Provide the [x, y] coordinate of the cell's center where the given text is located.  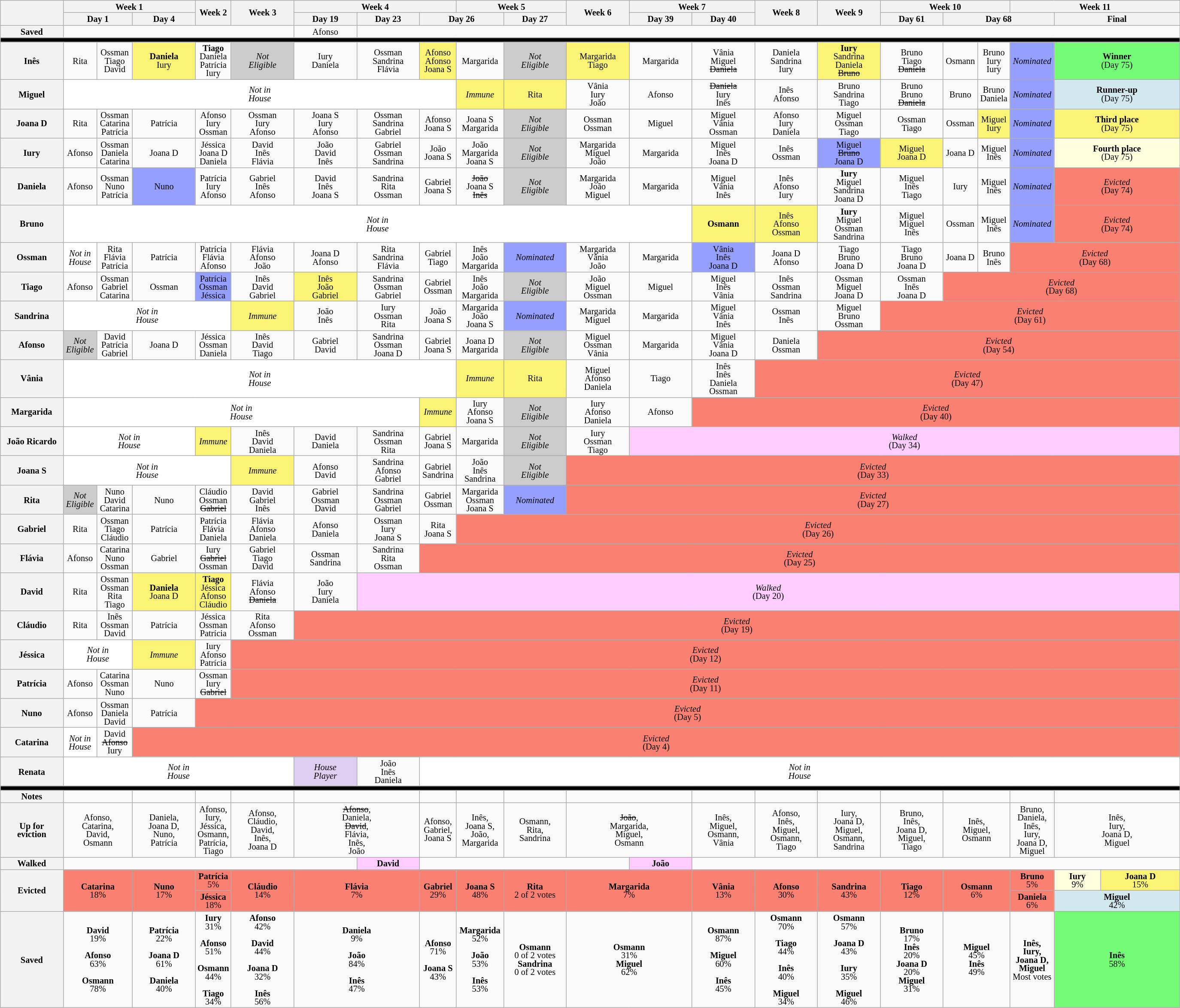
OssmanDanielaCatarina [115, 152]
InêsAfonso [786, 94]
JoãoInês [325, 316]
Evicted(Day 12) [705, 654]
InêsAfonsoIury [786, 186]
InêsOssman [786, 152]
Nuno17% [164, 890]
PatríciaOssmanJéssica [213, 286]
AfonsoIuryDaniela [786, 123]
Joana S [32, 471]
DavidDaniela [325, 441]
MiguelVâniaOssman [723, 123]
SandrinaAfonsoGabriel [388, 471]
DanielaIuryInês [723, 94]
HousePlayer [325, 771]
PatríciaFláviaDaniela [213, 529]
Osmann70%Tiago44%Inês40%Miguel34% [786, 959]
Inês58% [1117, 959]
Inês,Iury,Joana D,Miguel [1117, 830]
JoãoInêsDaniela [388, 771]
Osmann31%Miguel62% [629, 959]
AfonsoJoana S [438, 123]
Inês,Joana S,João,Margarida [480, 830]
Cláudio14% [262, 890]
Day 61 [912, 19]
DanielaSandrinaIury [786, 61]
JoãoJoana SInês [480, 186]
Catarina18% [98, 890]
Evicted(Day 54) [998, 345]
CatarinaNunoOssman [115, 558]
MiguelMiguelInês [912, 224]
IuryAfonsoPatrícia [213, 654]
MiguelBrunoJoana D [849, 152]
Walked(Day 34) [905, 441]
MiguelInêsTiago [912, 186]
Daniela [32, 186]
MiguelJoana D [912, 152]
RitaJoana S [438, 529]
Day 26 [461, 19]
TiagoDanielaPatríciaIury [213, 61]
DavidInêsFlávia [262, 152]
Daniela,Joana D,Nuno,Patrícia [164, 830]
Cláudio [32, 625]
Jéssica [32, 654]
Fourth place(Day 75) [1117, 152]
Inês,Miguel,Osmann [977, 830]
Bruno,Inês,Joana D,Miguel,Tiago [912, 830]
Walked [32, 863]
Day 1 [98, 19]
Notes [32, 796]
InêsDavidDaniela [262, 441]
Up foreviction [32, 830]
João,Margarida,Miguel,Osmann [629, 830]
Inês,Miguel,Osmann,Vânia [723, 830]
Evicted(Day 26) [818, 529]
OssmanTiagoDavid [115, 61]
Winner(Day 75) [1117, 61]
IuryAfonsoJoana S [480, 412]
Day 27 [535, 19]
Bruno,Daniela,Inês,Iury,Joana D,Miguel [1032, 830]
Vânia13% [723, 890]
AfonsoAfonsoJoana S [438, 61]
Afonso,Gabriel,Joana S [438, 830]
MargaridaVâniaJoão [598, 257]
OssmanCatarinaPatrícia [115, 123]
VâniaIuryJoão [598, 94]
Sandrina [32, 316]
Afonso,Inês,Miguel,Osmann,Tiago [786, 830]
Evicted(Day 5) [688, 713]
Patrícia22%Joana D61%Daniela40% [164, 959]
Final [1117, 19]
Evicted(Day 27) [873, 500]
Evicted(Day 47) [967, 379]
PatríciaIuryAfonso [213, 186]
IuryOssmanTiago [598, 441]
BrunoSandrinaTiago [849, 94]
MiguelOssmanVânia [598, 345]
Evicted(Day 11) [705, 683]
Evicted(Day 19) [737, 625]
Joana DMargarida [480, 345]
JoãoDavidInês [325, 152]
Iury31%Afonso51%Osmann44%Tiago34% [213, 959]
IurySandrinaDanielaBruno [849, 61]
OssmanNunoPatrícia [115, 186]
DanielaOssman [786, 345]
Joana D15% [1140, 880]
Week 6 [598, 12]
BrunoIuryIury [994, 61]
PatríciaFláviaAfonso [213, 257]
Bruno5% [1032, 880]
MargaridaTiago [598, 61]
GabrielOssmanSandrina [388, 152]
OssmanSandrina [325, 558]
IuryOssmanRita [388, 316]
MargaridaOssmanJoana S [480, 500]
Joana S48% [480, 890]
Osmann87%Miguel60%Inês45% [723, 959]
GabrielTiagoDavid [262, 558]
JoãoMargaridaJoana S [480, 152]
VâniaMiguelDaniela [723, 61]
MargaridaJoãoMiguel [598, 186]
Day 68 [998, 19]
Week 2 [213, 12]
InêsDavidGabriel [262, 286]
IuryGabrielOssman [213, 558]
DanielaIury [164, 61]
Week 9 [849, 12]
Inês [32, 61]
Margarida7% [629, 890]
MiguelOssmanTiago [849, 123]
GabrielDavid [325, 345]
IuryDaniela [325, 61]
Miguel42% [1117, 901]
IuryAfonsoDaniela [598, 412]
Afonso,Catarina,David,Osmann [98, 830]
Day 40 [723, 19]
Week 5 [511, 6]
Afonso42%David 44%Joana D32%Inês56% [262, 959]
OssmanIuryJoana S [388, 529]
InêsInêsDanielaOssman [723, 379]
Inês,Iury,Joana D,MiguelMost votes [1032, 959]
Osmann,Rita,Sandrina [535, 830]
Margarida52%João53%Inês53% [480, 959]
BrunoDaniela [994, 94]
Evicted(Day 33) [873, 471]
Daniela6% [1032, 901]
BrunoBrunoDaniela [912, 94]
Flávia7% [357, 890]
Day 39 [661, 19]
Afonso,Iury,Jéssica,Osmann,Patrícia,Tiago [213, 830]
Jéssica18% [213, 901]
RitaFláviaPatrícia [115, 257]
Joana SIuryAfonso [325, 123]
OssmanIuryAfonso [262, 123]
AfonsoDaniela [325, 529]
GabrielSandrina [438, 471]
Afonso30% [786, 890]
DanielaJoana D [164, 592]
OssmanTiagoCláudio [115, 529]
Bruno17%Inês20%Joana D20%Miguel31% [912, 959]
RitaSandrinaFlávia [388, 257]
Third place(Day 75) [1117, 123]
OssmanGabrielCatarina [115, 286]
Day 19 [325, 19]
Afonso,Cláudio,David,Inês,Joana D [262, 830]
OssmanTiago [912, 123]
FláviaAfonsoJoão [262, 257]
Evicted(Day 4) [656, 742]
NunoDavidCatarina [115, 500]
Day 23 [388, 19]
Evicted(Day 40) [936, 412]
DavidAfonsoIury [115, 742]
MargaridaMiguelJoão [598, 152]
Catarina [32, 742]
Osmann57%Joana D43%Iury35%Miguel46% [849, 959]
MiguelIury [994, 123]
Week 8 [786, 12]
MiguelInêsJoana D [723, 152]
IuryMiguelSandrinaJoana D [849, 186]
OssmanSandrinaGabriel [388, 123]
Afonso71%Joana S43% [438, 959]
InêsOssmanSandrina [786, 286]
MiguelVâniaJoana D [723, 345]
VâniaInêsJoana D [723, 257]
RitaAfonsoOssman [262, 625]
Osmann0 of 2 votesSandrina0 of 2 votes [535, 959]
JéssicaOssmanDaniela [213, 345]
JoãoMiguelOssman [598, 286]
OssmanIuryGabriel [213, 683]
Afonso,Daniela,David,Flávia,Inês,João [357, 830]
OssmanOssmanRitaTiago [115, 592]
OssmanMiguelJoana D [849, 286]
David19%Afonso63%Osmann78% [98, 959]
Vânia [32, 379]
Evicted [32, 890]
João [661, 863]
InêsDavidTiago [262, 345]
Joana SMargarida [480, 123]
InêsOssmanDavid [115, 625]
DavidPatríciaGabriel [115, 345]
InêsJoãoGabriel [325, 286]
Patrícia5% [213, 880]
OssmanDanielaDavid [115, 713]
Iury9% [1077, 880]
Day 4 [164, 19]
AfonsoIuryOssman [213, 123]
Osmann6% [977, 890]
JéssicaOssmanPatrícia [213, 625]
CatarinaOssmanNuno [115, 683]
IuryMiguelOssmanSandrina [849, 224]
MiguelAfonsoDaniela [598, 379]
MargaridaJoãoJoana S [480, 316]
João Ricardo [32, 441]
Daniela9%João84%Inês47% [357, 959]
Runner-up(Day 75) [1117, 94]
BrunoInês [994, 257]
OssmanInêsJoana D [912, 286]
DavidInêsJoana S [325, 186]
MiguelInêsVânia [723, 286]
JoãoInêsSandrina [480, 471]
Tiago12% [912, 890]
Renata [32, 771]
OssmanSandrinaFlávia [388, 61]
JoãoIuryDaniela [325, 592]
GabrielTiago [438, 257]
Flávia [32, 558]
InêsAfonsoOssman [786, 224]
AfonsoDavid [325, 471]
SandrinaOssmanRita [388, 441]
CláudioOssmanGabriel [213, 500]
BrunoTiagoDaniela [912, 61]
MiguelBrunoOssman [849, 316]
OssmanOssman [598, 123]
Sandrina43% [849, 890]
Week 1 [129, 6]
Rita2 of 2 votes [535, 890]
TiagoJéssicaAfonsoCláudio [213, 592]
Week 7 [692, 6]
Miguel45%Inês49% [977, 959]
Evicted(Day 25) [799, 558]
GabrielInêsAfonso [262, 186]
JéssicaJoana DDaniela [213, 152]
Week 4 [375, 6]
OssmanInês [786, 316]
Week 3 [262, 12]
Walked(Day 20) [768, 592]
Evicted(Day 61) [1030, 316]
Gabriel29% [438, 890]
DavidGabrielInês [262, 500]
GabrielOssmanDavid [325, 500]
Iury,Joana D,Miguel,Osmann,Sandrina [849, 830]
SandrinaOssmanJoana D [388, 345]
Week 10 [945, 6]
Week 11 [1095, 6]
MargaridaMiguel [598, 316]
